Search for the cell housing the specified text and yield its [x, y] center coordinate. 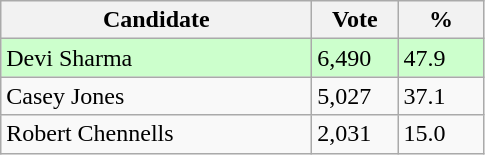
Casey Jones [156, 96]
15.0 [441, 134]
Vote [355, 20]
2,031 [355, 134]
6,490 [355, 58]
Candidate [156, 20]
Devi Sharma [156, 58]
% [441, 20]
47.9 [441, 58]
Robert Chennells [156, 134]
37.1 [441, 96]
5,027 [355, 96]
